Output the [X, Y] coordinate of the center of the cell containing the given text.  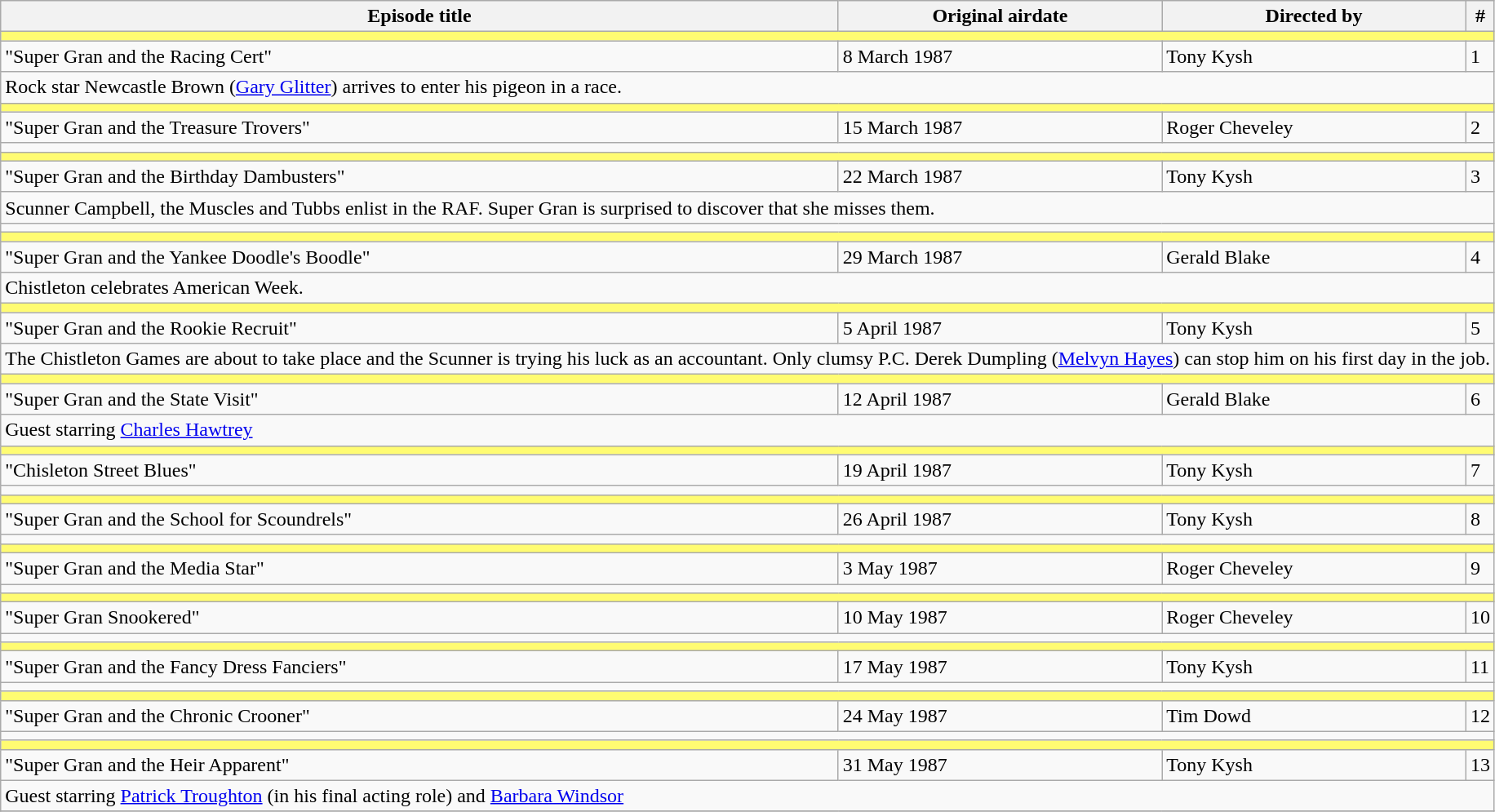
7 [1480, 470]
Episode title [419, 16]
29 March 1987 [1000, 257]
"Super Gran and the Media Star" [419, 568]
10 [1480, 618]
Chistleton celebrates American Week. [747, 288]
2 [1480, 127]
"Super Gran and the Chronic Crooner" [419, 716]
Scunner Campbell, the Muscles and Tubbs enlist in the RAF. Super Gran is surprised to discover that she misses them. [747, 207]
"Chisleton Street Blues" [419, 470]
17 May 1987 [1000, 667]
3 [1480, 176]
"Super Gran and the Fancy Dress Fanciers" [419, 667]
"Super Gran Snookered" [419, 618]
"Super Gran and the Rookie Recruit" [419, 328]
Rock star Newcastle Brown (Gary Glitter) arrives to enter his pigeon in a race. [747, 87]
31 May 1987 [1000, 765]
"Super Gran and the School for Scoundrels" [419, 519]
8 March 1987 [1000, 56]
"Super Gran and the Heir Apparent" [419, 765]
5 [1480, 328]
15 March 1987 [1000, 127]
24 May 1987 [1000, 716]
3 May 1987 [1000, 568]
11 [1480, 667]
"Super Gran and the Yankee Doodle's Boodle" [419, 257]
10 May 1987 [1000, 618]
6 [1480, 399]
"Super Gran and the Racing Cert" [419, 56]
Directed by [1314, 16]
8 [1480, 519]
Guest starring Charles Hawtrey [747, 430]
"Super Gran and the State Visit" [419, 399]
12 April 1987 [1000, 399]
13 [1480, 765]
4 [1480, 257]
5 April 1987 [1000, 328]
"Super Gran and the Treasure Trovers" [419, 127]
Original airdate [1000, 16]
22 March 1987 [1000, 176]
26 April 1987 [1000, 519]
19 April 1987 [1000, 470]
# [1480, 16]
1 [1480, 56]
9 [1480, 568]
Tim Dowd [1314, 716]
Guest starring Patrick Troughton (in his final acting role) and Barbara Windsor [747, 796]
"Super Gran and the Birthday Dambusters" [419, 176]
12 [1480, 716]
